Pinpoint the cell where the given text exists, returning its [X, Y] midpoint coordinate. 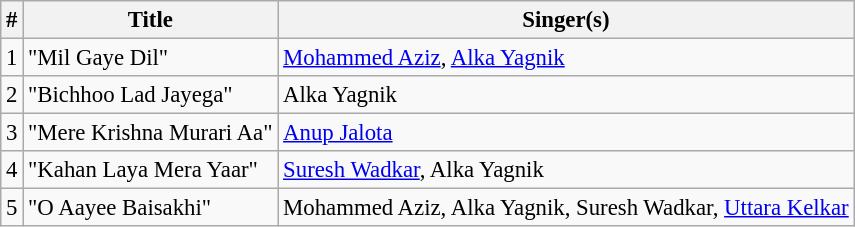
3 [12, 133]
Mohammed Aziz, Alka Yagnik, Suresh Wadkar, Uttara Kelkar [566, 208]
"O Aayee Baisakhi" [150, 208]
"Bichhoo Lad Jayega" [150, 95]
Mohammed Aziz, Alka Yagnik [566, 58]
Suresh Wadkar, Alka Yagnik [566, 170]
Singer(s) [566, 20]
"Kahan Laya Mera Yaar" [150, 170]
"Mil Gaye Dil" [150, 58]
Anup Jalota [566, 133]
"Mere Krishna Murari Aa" [150, 133]
2 [12, 95]
1 [12, 58]
Title [150, 20]
4 [12, 170]
Alka Yagnik [566, 95]
5 [12, 208]
# [12, 20]
